Capture the cell that displays the provided text and extract its (x, y) central coordinate. 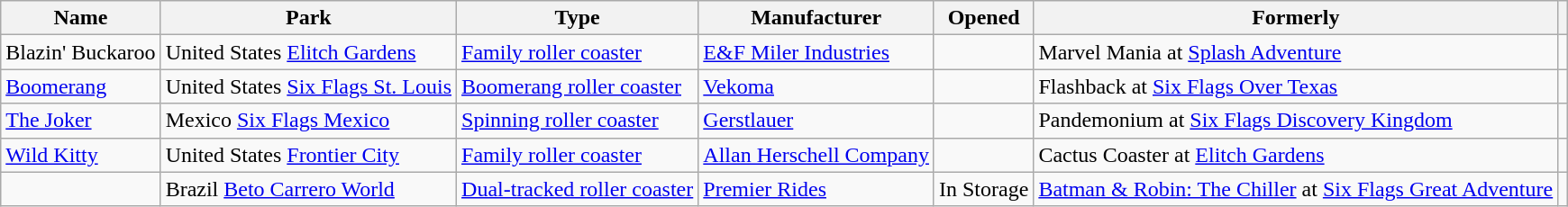
Mexico Six Flags Mexico (308, 121)
Boomerang roller coaster (578, 86)
Pandemonium at Six Flags Discovery Kingdom (1296, 121)
Gerstlauer (816, 121)
Cactus Coaster at Elitch Gardens (1296, 155)
The Joker (81, 121)
Spinning roller coaster (578, 121)
United States Frontier City (308, 155)
In Storage (983, 189)
Batman & Robin: The Chiller at Six Flags Great Adventure (1296, 189)
Formerly (1296, 18)
Park (308, 18)
Opened (983, 18)
Premier Rides (816, 189)
Manufacturer (816, 18)
Type (578, 18)
United States Elitch Gardens (308, 52)
Name (81, 18)
Brazil Beto Carrero World (308, 189)
Dual-tracked roller coaster (578, 189)
Blazin' Buckaroo (81, 52)
Vekoma (816, 86)
Wild Kitty (81, 155)
Marvel Mania at Splash Adventure (1296, 52)
Allan Herschell Company (816, 155)
Boomerang (81, 86)
United States Six Flags St. Louis (308, 86)
E&F Miler Industries (816, 52)
Flashback at Six Flags Over Texas (1296, 86)
